Output the (x, y) coordinate of the center of the cell containing the given text.  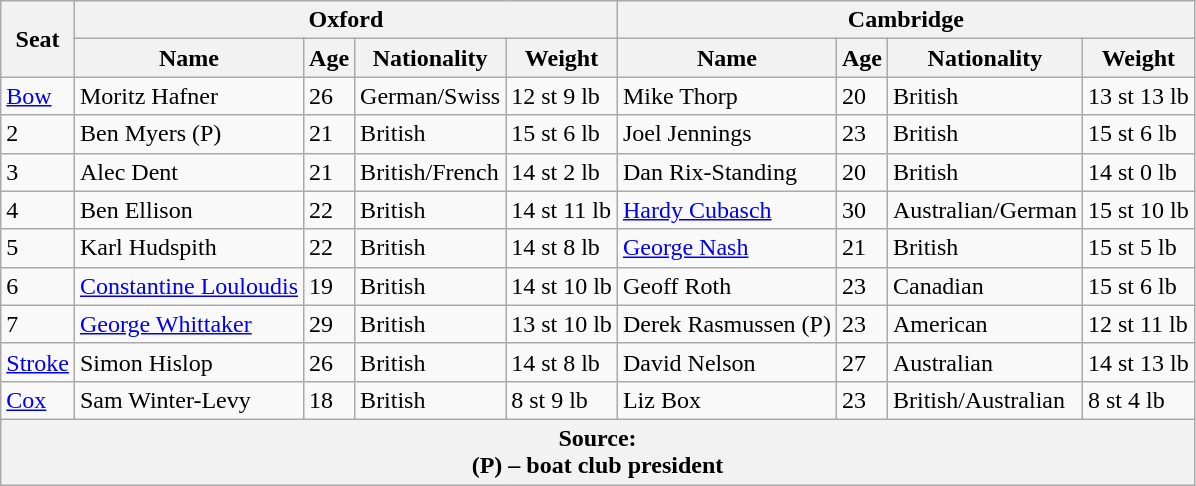
Cambridge (906, 20)
14 st 13 lb (1138, 362)
29 (330, 324)
Simon Hislop (188, 362)
Karl Hudspith (188, 248)
13 st 13 lb (1138, 96)
Ben Ellison (188, 210)
Source:(P) – boat club president (598, 452)
Cox (38, 400)
Constantine Louloudis (188, 286)
Alec Dent (188, 172)
Bow (38, 96)
6 (38, 286)
8 st 9 lb (562, 400)
4 (38, 210)
Australian/German (984, 210)
Liz Box (726, 400)
14 st 10 lb (562, 286)
Mike Thorp (726, 96)
12 st 11 lb (1138, 324)
2 (38, 134)
German/Swiss (430, 96)
George Nash (726, 248)
Joel Jennings (726, 134)
Canadian (984, 286)
18 (330, 400)
Ben Myers (P) (188, 134)
15 st 5 lb (1138, 248)
American (984, 324)
7 (38, 324)
19 (330, 286)
Dan Rix-Standing (726, 172)
Hardy Cubasch (726, 210)
Geoff Roth (726, 286)
Seat (38, 39)
Derek Rasmussen (P) (726, 324)
8 st 4 lb (1138, 400)
5 (38, 248)
14 st 0 lb (1138, 172)
Australian (984, 362)
Stroke (38, 362)
14 st 11 lb (562, 210)
15 st 10 lb (1138, 210)
Moritz Hafner (188, 96)
14 st 2 lb (562, 172)
David Nelson (726, 362)
George Whittaker (188, 324)
British/Australian (984, 400)
27 (862, 362)
13 st 10 lb (562, 324)
12 st 9 lb (562, 96)
30 (862, 210)
British/French (430, 172)
3 (38, 172)
Oxford (346, 20)
Sam Winter-Levy (188, 400)
